Output the [x, y] coordinate of the center of the cell containing the given text.  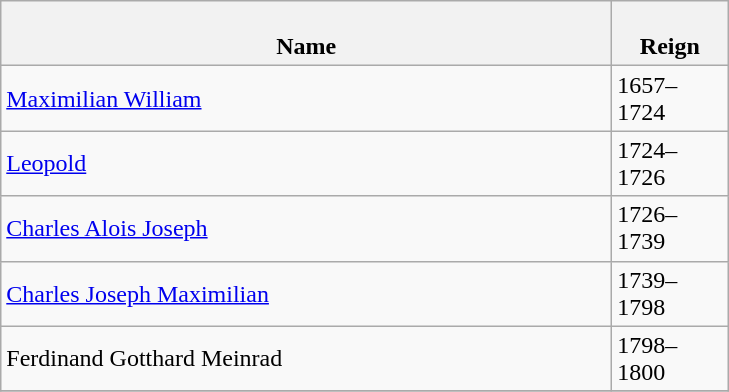
Charles Alois Joseph [306, 228]
Maximilian William [306, 98]
1739–1798 [670, 294]
Reign [670, 34]
1657–1724 [670, 98]
Name [306, 34]
1724–1726 [670, 164]
Ferdinand Gotthard Meinrad [306, 358]
Charles Joseph Maximilian [306, 294]
1798–1800 [670, 358]
1726–1739 [670, 228]
Leopold [306, 164]
